Extract the (x, y) coordinate from the center of the cell holding the provided text.  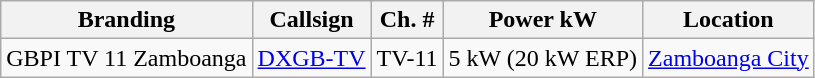
Zamboanga City (729, 58)
Ch. # (407, 20)
TV-11 (407, 58)
Callsign (312, 20)
Location (729, 20)
Branding (126, 20)
Power kW (543, 20)
DXGB-TV (312, 58)
GBPI TV 11 Zamboanga (126, 58)
5 kW (20 kW ERP) (543, 58)
